Find where the given text appears and provide that cell's center as [x, y] coordinate. 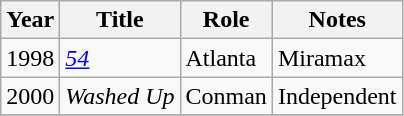
Role [226, 20]
1998 [30, 58]
Washed Up [120, 96]
Independent [337, 96]
Title [120, 20]
54 [120, 58]
Atlanta [226, 58]
Notes [337, 20]
2000 [30, 96]
Year [30, 20]
Conman [226, 96]
Miramax [337, 58]
